Return the [X, Y] coordinate for the center point of the cell that contains the specified text.  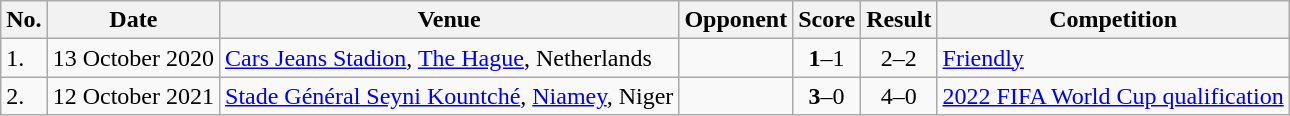
2022 FIFA World Cup qualification [1113, 96]
1. [24, 58]
Opponent [736, 20]
Venue [450, 20]
Cars Jeans Stadion, The Hague, Netherlands [450, 58]
Result [899, 20]
1–1 [827, 58]
2–2 [899, 58]
No. [24, 20]
Friendly [1113, 58]
4–0 [899, 96]
Competition [1113, 20]
Score [827, 20]
Date [133, 20]
12 October 2021 [133, 96]
Stade Général Seyni Kountché, Niamey, Niger [450, 96]
3–0 [827, 96]
13 October 2020 [133, 58]
2. [24, 96]
